Return the [X, Y] coordinate for the center point of the cell that contains the specified text.  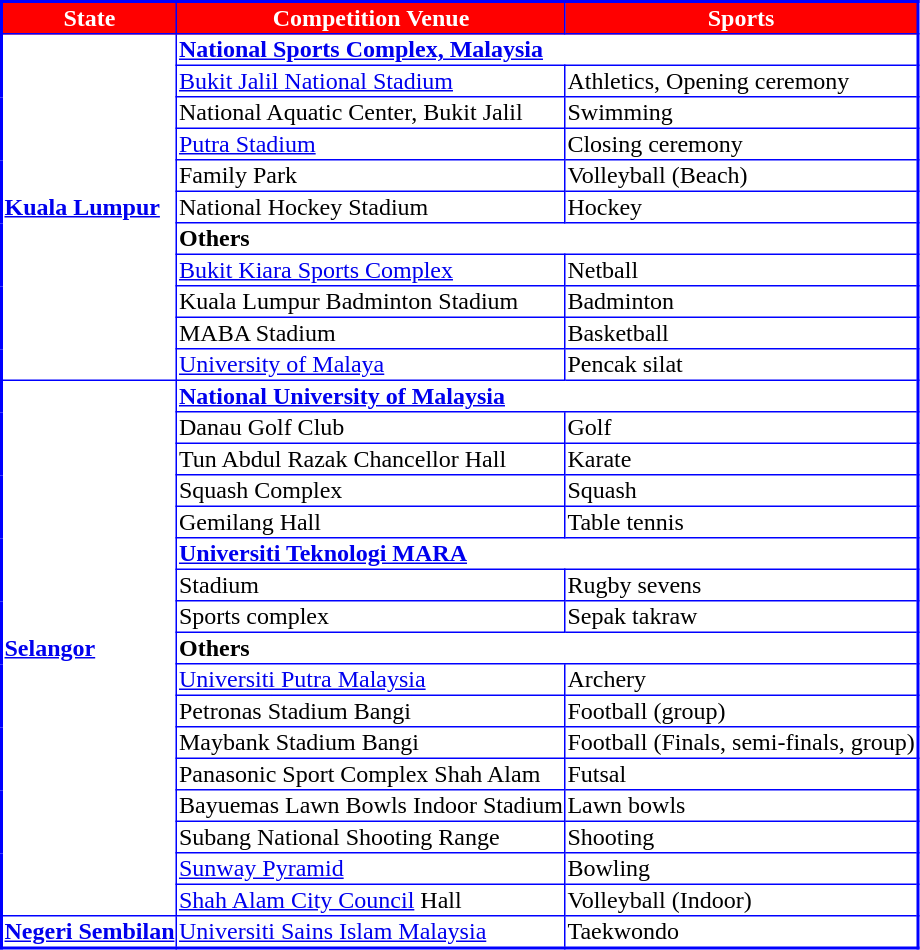
Shooting [742, 837]
Selangor [90, 648]
State [90, 18]
Universiti Teknologi MARA [548, 554]
Football (Finals, semi-finals, group) [742, 743]
Sports [742, 18]
Universiti Putra Malaysia [371, 680]
National Sports Complex, Malaysia [548, 50]
Stadium [371, 585]
Volleyball (Indoor) [742, 900]
Competition Venue [371, 18]
Bowling [742, 869]
Sunway Pyramid [371, 869]
Panasonic Sport Complex Shah Alam [371, 774]
Bayuemas Lawn Bowls Indoor Stadium [371, 806]
Maybank Stadium Bangi [371, 743]
Lawn bowls [742, 806]
Netball [742, 270]
Basketball [742, 333]
Athletics, Opening ceremony [742, 81]
Sepak takraw [742, 617]
National Hockey Stadium [371, 207]
Subang National Shooting Range [371, 837]
University of Malaya [371, 365]
Archery [742, 680]
Tun Abdul Razak Chancellor Hall [371, 459]
Kuala Lumpur Badminton Stadium [371, 302]
Hockey [742, 207]
Family Park [371, 176]
Gemilang Hall [371, 522]
Bukit Kiara Sports Complex [371, 270]
Golf [742, 428]
National Aquatic Center, Bukit Jalil [371, 113]
Kuala Lumpur [90, 207]
Football (group) [742, 711]
Shah Alam City Council Hall [371, 900]
Table tennis [742, 522]
Negeri Sembilan [90, 932]
Danau Golf Club [371, 428]
Closing ceremony [742, 144]
Squash [742, 491]
Sports complex [371, 617]
Volleyball (Beach) [742, 176]
Swimming [742, 113]
Taekwondo [742, 932]
Pencak silat [742, 365]
Badminton [742, 302]
Rugby sevens [742, 585]
National University of Malaysia [548, 396]
MABA Stadium [371, 333]
Karate [742, 459]
Futsal [742, 774]
Universiti Sains Islam Malaysia [371, 932]
Bukit Jalil National Stadium [371, 81]
Putra Stadium [371, 144]
Squash Complex [371, 491]
Petronas Stadium Bangi [371, 711]
